Scan for the cell matching the given text and deliver its (x, y) coordinate at center. 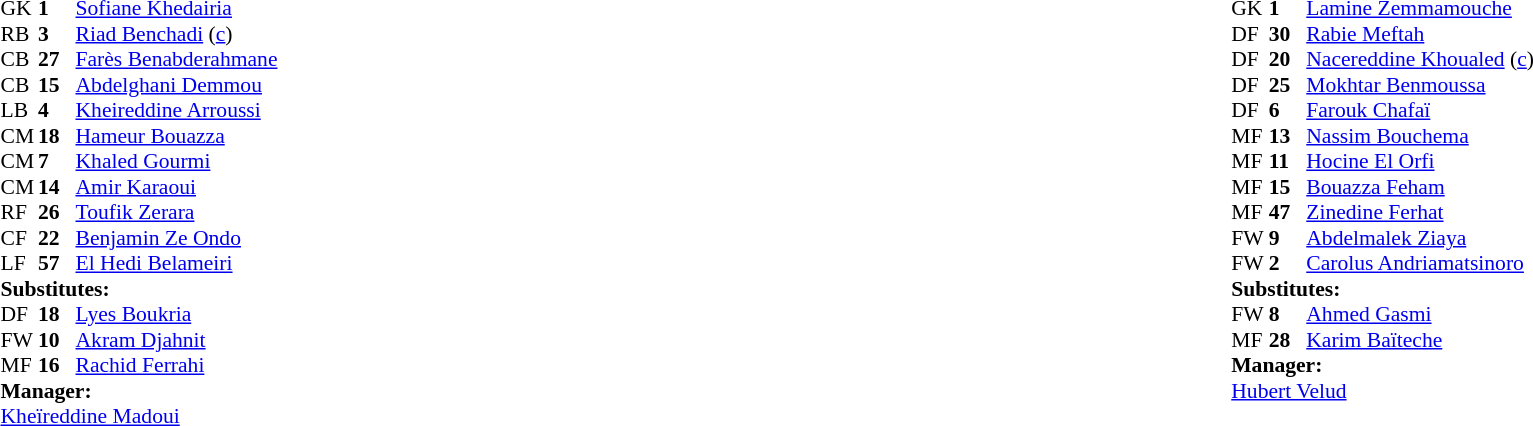
8 (1288, 315)
Farès Benabderahmane (226, 59)
7 (57, 161)
16 (57, 365)
LF (19, 263)
CF (19, 238)
LB (19, 111)
6 (1288, 111)
22 (57, 238)
Substitutes: (188, 289)
Amir Karaoui (226, 187)
3 (57, 34)
26 (57, 213)
25 (1288, 85)
Akram Djahnit (226, 340)
RB (19, 34)
Hameur Bouazza (226, 136)
Manager: (188, 391)
RF (19, 213)
Khaled Gourmi (226, 161)
57 (57, 263)
10 (57, 340)
Riad Benchadi (c) (226, 34)
Rachid Ferrahi (226, 365)
Abdelghani Demmou (226, 85)
4 (57, 111)
9 (1288, 238)
2 (1288, 263)
28 (1288, 340)
27 (57, 59)
30 (1288, 34)
El Hedi Belameiri (226, 263)
Lyes Boukria (226, 315)
Benjamin Ze Ondo (226, 238)
Kheireddine Arroussi (226, 111)
Toufik Zerara (226, 213)
13 (1288, 136)
20 (1288, 59)
14 (57, 187)
47 (1288, 213)
11 (1288, 161)
